Search for the cell housing the specified text and yield its [x, y] center coordinate. 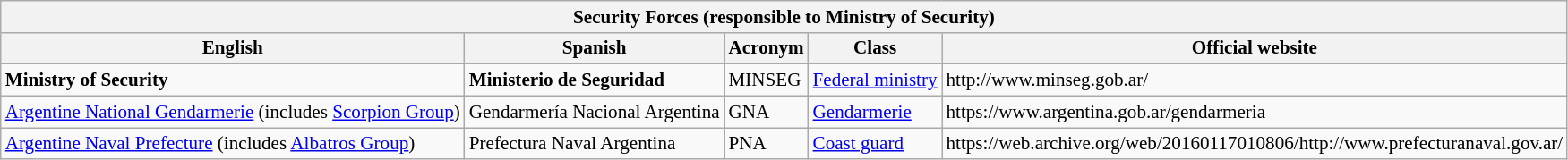
Class [876, 48]
Ministry of Security [233, 80]
Spanish [595, 48]
GNA [767, 111]
Coast guard [876, 143]
Argentine National Gendarmerie (includes Scorpion Group) [233, 111]
Official website [1255, 48]
Gendarmería Nacional Argentina [595, 111]
http://www.minseg.gob.ar/ [1255, 80]
Argentine Naval Prefecture (includes Albatros Group) [233, 143]
https://web.archive.org/web/20160117010806/http://www.prefecturanaval.gov.ar/ [1255, 143]
Prefectura Naval Argentina [595, 143]
https://www.argentina.gob.ar/gendarmeria [1255, 111]
Federal ministry [876, 80]
English [233, 48]
Acronym [767, 48]
PNA [767, 143]
Security Forces (responsible to Ministry of Security) [784, 16]
MINSEG [767, 80]
Ministerio de Seguridad [595, 80]
Gendarmerie [876, 111]
